Return (x, y) of the center of cell containing provided text 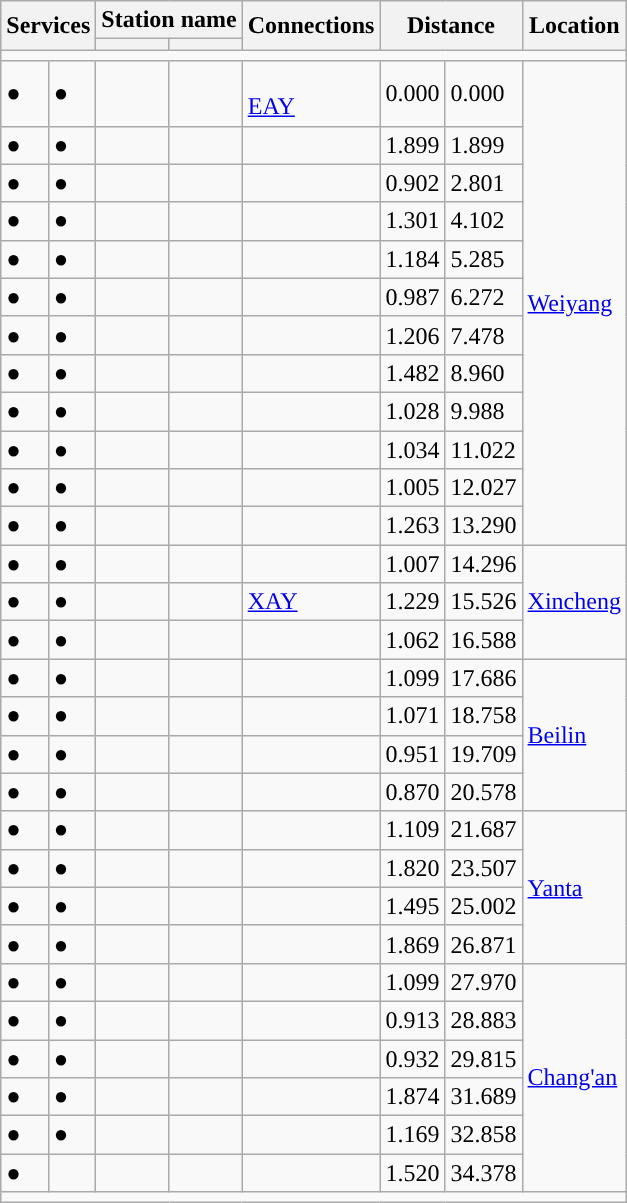
Yanta (574, 887)
2.801 (484, 183)
29.815 (484, 1059)
8.960 (484, 373)
28.883 (484, 1020)
1.301 (412, 221)
17.686 (484, 678)
11.022 (484, 449)
1.520 (412, 1173)
0.913 (412, 1020)
0.951 (412, 754)
1.184 (412, 259)
EAY (311, 94)
7.478 (484, 335)
1.109 (412, 830)
25.002 (484, 906)
XAY (311, 602)
20.578 (484, 792)
0.870 (412, 792)
5.285 (484, 259)
1.869 (412, 944)
34.378 (484, 1173)
1.482 (412, 373)
Location (574, 26)
6.272 (484, 297)
23.507 (484, 868)
1.007 (412, 564)
0.987 (412, 297)
18.758 (484, 716)
1.169 (412, 1135)
1.206 (412, 335)
12.027 (484, 488)
Connections (311, 26)
1.495 (412, 906)
0.932 (412, 1059)
21.687 (484, 830)
Beilin (574, 735)
Distance (451, 26)
1.071 (412, 716)
16.588 (484, 640)
Xincheng (574, 602)
9.988 (484, 411)
15.526 (484, 602)
13.290 (484, 526)
Station name (169, 20)
1.874 (412, 1097)
Chang'an (574, 1077)
1.034 (412, 449)
14.296 (484, 564)
19.709 (484, 754)
1.229 (412, 602)
1.005 (412, 488)
27.970 (484, 982)
26.871 (484, 944)
1.062 (412, 640)
1.028 (412, 411)
Weiyang (574, 303)
1.263 (412, 526)
4.102 (484, 221)
31.689 (484, 1097)
32.858 (484, 1135)
0.902 (412, 183)
1.820 (412, 868)
Services (48, 26)
